Find where the given text appears and provide that cell's center as (x, y) coordinate. 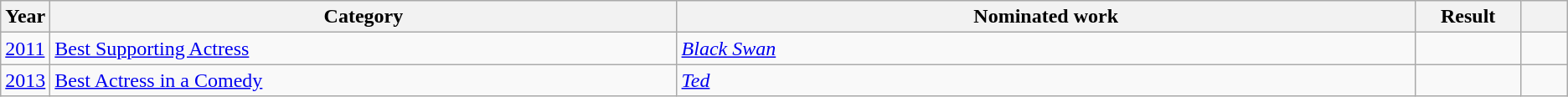
Nominated work (1045, 17)
Best Actress in a Comedy (364, 80)
2013 (25, 80)
Ted (1045, 80)
Result (1467, 17)
Black Swan (1045, 48)
2011 (25, 48)
Best Supporting Actress (364, 48)
Year (25, 17)
Category (364, 17)
